Pinpoint the cell where the given text exists, returning its (X, Y) midpoint coordinate. 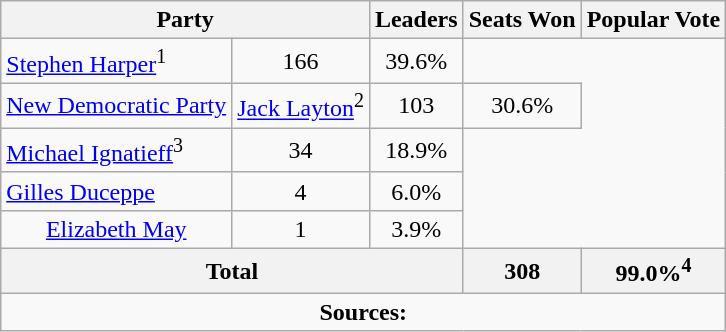
Sources: (364, 312)
166 (301, 62)
99.0%4 (654, 272)
Elizabeth May (116, 230)
4 (301, 191)
Party (186, 20)
Gilles Duceppe (116, 191)
Seats Won (522, 20)
34 (301, 150)
Michael Ignatieff3 (116, 150)
Popular Vote (654, 20)
103 (416, 106)
1 (301, 230)
39.6% (416, 62)
New Democratic Party (116, 106)
Total (232, 272)
Leaders (416, 20)
308 (522, 272)
18.9% (416, 150)
3.9% (416, 230)
30.6% (522, 106)
Jack Layton2 (301, 106)
6.0% (416, 191)
Stephen Harper1 (116, 62)
